Capture the cell that displays the provided text and extract its (X, Y) central coordinate. 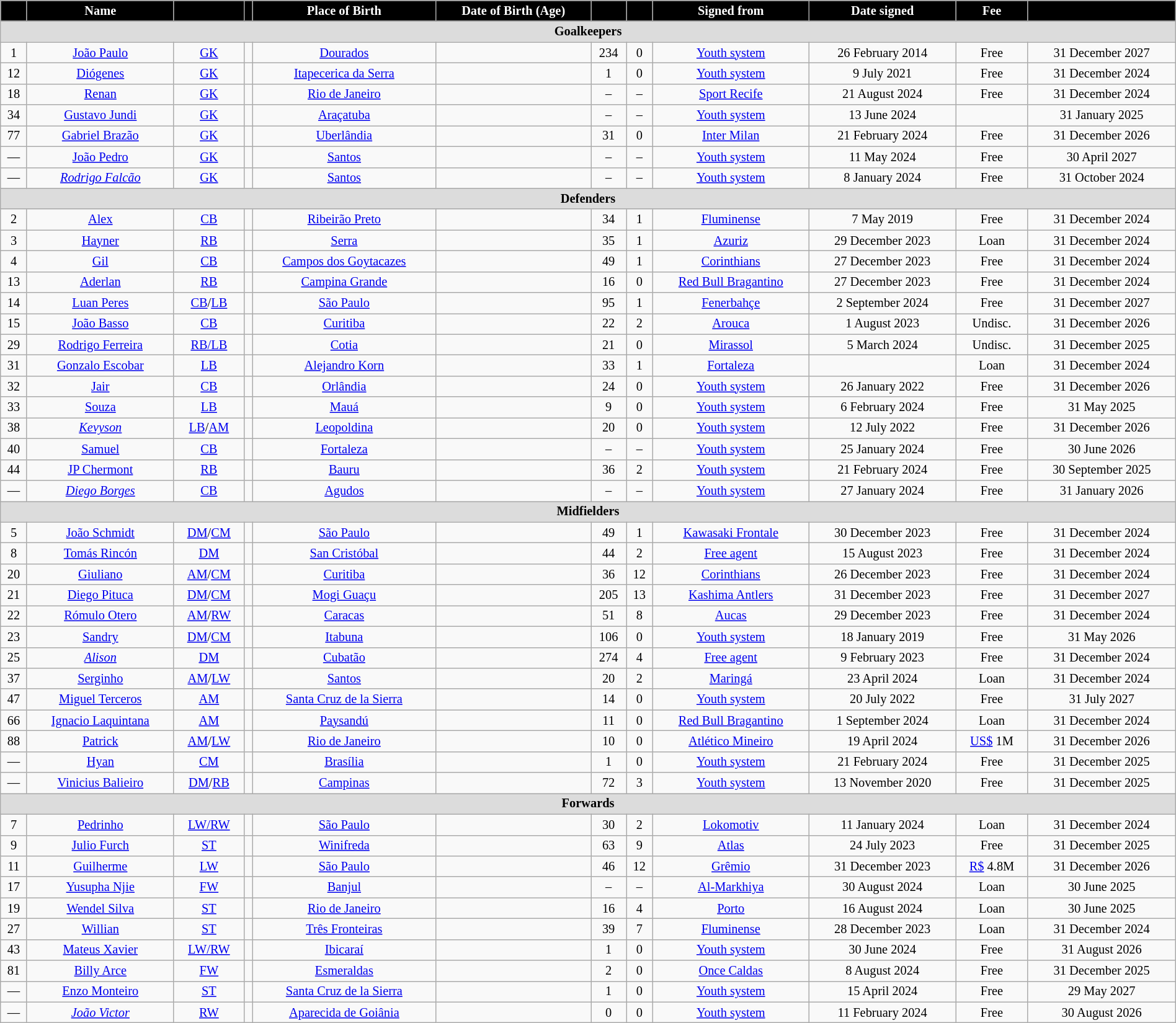
1 September 2024 (882, 720)
Defenders (588, 198)
Tomás Rincón (100, 553)
Brasília (344, 762)
26 December 2023 (882, 574)
Uberlândia (344, 136)
Rómulo Otero (100, 616)
25 January 2024 (882, 449)
27 (14, 929)
Aderlan (100, 282)
31 July 2027 (1102, 699)
95 (609, 303)
11 May 2024 (882, 157)
30 April 2027 (1102, 157)
Campos dos Goytacazes (344, 261)
Gonzalo Escobar (100, 365)
47 (14, 699)
Souza (100, 407)
Rodrigo Ferreira (100, 345)
Samuel (100, 449)
5 (14, 533)
30 September 2025 (1102, 470)
LW (208, 866)
Ribeirão Preto (344, 219)
Goalkeepers (588, 32)
43 (14, 950)
JP Chermont (100, 470)
106 (609, 637)
Serra (344, 241)
Aparecida de Goiânia (344, 1012)
18 (14, 94)
Três Fronteiras (344, 929)
88 (14, 741)
AM/CM (208, 574)
Paysandú (344, 720)
Gustavo Jundi (100, 115)
Serginho (100, 678)
CB/LB (208, 303)
Fee (992, 11)
234 (609, 53)
31 May 2025 (1102, 407)
Itapecerica da Serra (344, 73)
18 January 2019 (882, 637)
7 May 2019 (882, 219)
Signed from (731, 11)
205 (609, 595)
Jair (100, 386)
Renan (100, 94)
13 June 2024 (882, 115)
12 July 2022 (882, 428)
30 (609, 825)
Mirassol (731, 345)
Bauru (344, 470)
31 August 2026 (1102, 950)
31 January 2025 (1102, 115)
Atlético Mineiro (731, 741)
Sport Recife (731, 94)
Kawasaki Frontale (731, 533)
Inter Milan (731, 136)
30 December 2023 (882, 533)
Gabriel Brazão (100, 136)
Grêmio (731, 866)
46 (609, 866)
26 January 2022 (882, 386)
72 (609, 783)
9 February 2023 (882, 658)
15 April 2024 (882, 991)
15 August 2023 (882, 553)
63 (609, 846)
29 May 2027 (1102, 991)
51 (609, 616)
40 (14, 449)
35 (609, 241)
Diógenes (100, 73)
8 August 2024 (882, 971)
31 October 2024 (1102, 178)
25 (14, 658)
6 February 2024 (882, 407)
Araçatuba (344, 115)
81 (14, 971)
Ibicaraí (344, 950)
US$ 1M (992, 741)
João Schmidt (100, 533)
24 (609, 386)
30 August 2026 (1102, 1012)
26 February 2014 (882, 53)
Leopoldina (344, 428)
Cubatão (344, 658)
9 July 2021 (882, 73)
Patrick (100, 741)
Diego Borges (100, 490)
Guilherme (100, 866)
João Basso (100, 324)
11 February 2024 (882, 1012)
Aucas (731, 616)
23 (14, 637)
274 (609, 658)
30 June 2024 (882, 950)
5 March 2024 (882, 345)
23 April 2024 (882, 678)
R$ 4.8M (992, 866)
Sandry (100, 637)
CM (208, 762)
João Victor (100, 1012)
Date of Birth (Age) (514, 11)
2 September 2024 (882, 303)
Hyan (100, 762)
10 (609, 741)
30 June 2026 (1102, 449)
DM/RB (208, 783)
31 May 2026 (1102, 637)
Billy Arce (100, 971)
Arouca (731, 324)
Midfielders (588, 511)
Enzo Monteiro (100, 991)
19 (14, 908)
Agudos (344, 490)
1 August 2023 (882, 324)
Hayner (100, 241)
19 April 2024 (882, 741)
Mogi Guaçu (344, 595)
Al-Markhiya (731, 887)
Alex (100, 219)
Porto (731, 908)
Rodrigo Falcão (100, 178)
Esmeraldas (344, 971)
Julio Furch (100, 846)
Yusupha Njie (100, 887)
27 January 2024 (882, 490)
Vinicius Balieiro (100, 783)
Kevyson (100, 428)
13 November 2020 (882, 783)
Maringá (731, 678)
Mateus Xavier (100, 950)
29 (14, 345)
Azuriz (731, 241)
Miguel Terceros (100, 699)
Willian (100, 929)
Kashima Antlers (731, 595)
77 (14, 136)
15 (14, 324)
39 (609, 929)
Giuliano (100, 574)
Banjul (344, 887)
João Paulo (100, 53)
32 (14, 386)
Caracas (344, 616)
Luan Peres (100, 303)
Campina Grande (344, 282)
LB/AM (208, 428)
66 (14, 720)
Forwards (588, 804)
30 August 2024 (882, 887)
Place of Birth (344, 11)
Alison (100, 658)
Lokomotiv (731, 825)
Dourados (344, 53)
38 (14, 428)
20 July 2022 (882, 699)
Orlândia (344, 386)
28 December 2023 (882, 929)
Winifreda (344, 846)
Mauá (344, 407)
11 January 2024 (882, 825)
Diego Pituca (100, 595)
Itabuna (344, 637)
17 (14, 887)
21 August 2024 (882, 94)
Pedrinho (100, 825)
Wendel Silva (100, 908)
Campinas (344, 783)
16 August 2024 (882, 908)
RB/LB (208, 345)
Date signed (882, 11)
24 July 2023 (882, 846)
8 January 2024 (882, 178)
Atlas (731, 846)
João Pedro (100, 157)
AM/RW (208, 616)
Alejandro Korn (344, 365)
Fenerbahçe (731, 303)
37 (14, 678)
San Cristóbal (344, 553)
Ignacio Laquintana (100, 720)
RW (208, 1012)
Name (100, 11)
Cotia (344, 345)
31 January 2026 (1102, 490)
Once Caldas (731, 971)
Gil (100, 261)
